For the text-containing cell, return its midpoint in (X, Y) coordinate format. 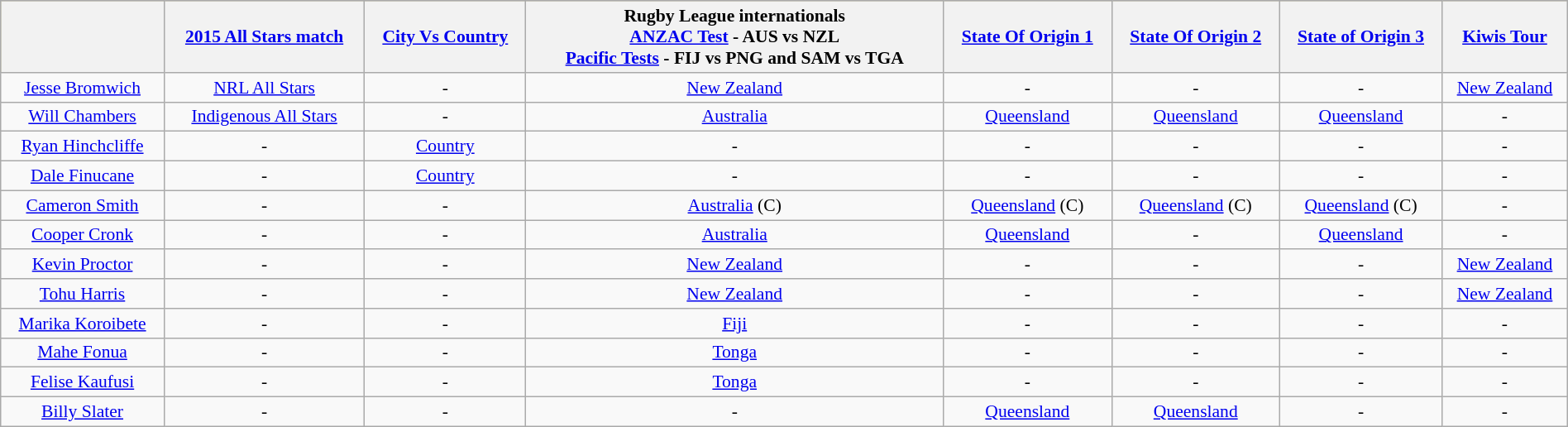
Indigenous All Stars (264, 117)
Felise Kaufusi (83, 382)
Kevin Proctor (83, 265)
Billy Slater (83, 412)
Australia (C) (734, 205)
State of Origin 3 (1360, 36)
State Of Origin 2 (1196, 36)
Ryan Hinchcliffe (83, 146)
Fiji (734, 324)
Marika Koroibete (83, 324)
Tohu Harris (83, 294)
NRL All Stars (264, 88)
Kiwis Tour (1505, 36)
Rugby League internationalsANZAC Test - AUS vs NZL Pacific Tests - FIJ vs PNG and SAM vs TGA (734, 36)
Will Chambers (83, 117)
Cooper Cronk (83, 235)
State Of Origin 1 (1027, 36)
Mahe Fonua (83, 353)
2015 All Stars match (264, 36)
Dale Finucane (83, 176)
City Vs Country (445, 36)
Cameron Smith (83, 205)
Jesse Bromwich (83, 88)
